Identify which cell holds the provided text, then report its (x, y) central coordinate. 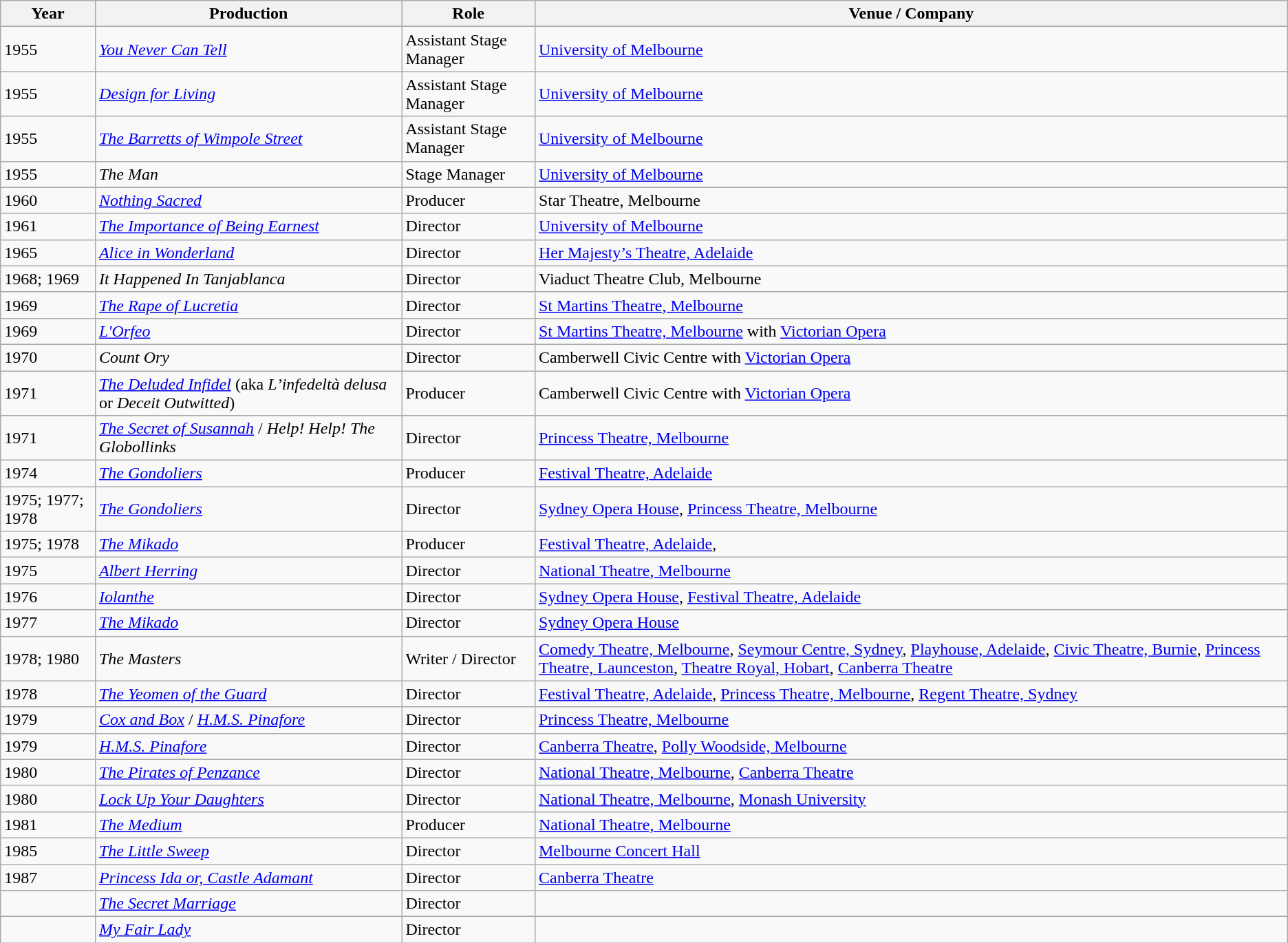
Lock Up Your Daughters (248, 798)
1977 (48, 623)
Her Majesty’s Theatre, Adelaide (911, 253)
1981 (48, 825)
Viaduct Theatre Club, Melbourne (911, 279)
The Pirates of Penzance (248, 772)
1975; 1977; 1978 (48, 509)
Sydney Opera House, Princess Theatre, Melbourne (911, 509)
You Never Can Tell (248, 50)
1965 (48, 253)
1975; 1978 (48, 544)
Cox and Box / H.M.S. Pinafore (248, 720)
Year (48, 14)
Star Theatre, Melbourne (911, 200)
Sydney Opera House (911, 623)
Festival Theatre, Adelaide, (911, 544)
The Rape of Lucretia (248, 305)
1970 (48, 357)
Venue / Company (911, 14)
L'Orfeo (248, 331)
Albert Herring (248, 571)
The Medium (248, 825)
1987 (48, 878)
Stage Manager (469, 174)
1976 (48, 597)
The Secret Marriage (248, 904)
My Fair Lady (248, 930)
Canberra Theatre (911, 878)
Writer / Director (469, 658)
Iolanthe (248, 597)
Role (469, 14)
The Masters (248, 658)
The Yeomen of the Guard (248, 694)
1961 (48, 226)
Melbourne Concert Hall (911, 851)
Production (248, 14)
1974 (48, 474)
The Secret of Susannah / Help! Help! The Globollinks (248, 438)
Canberra Theatre, Polly Woodside, Melbourne (911, 746)
H.M.S. Pinafore (248, 746)
St Martins Theatre, Melbourne with Victorian Opera (911, 331)
National Theatre, Melbourne, Monash University (911, 798)
The Little Sweep (248, 851)
Alice in Wonderland (248, 253)
1978 (48, 694)
The Barretts of Wimpole Street (248, 139)
National Theatre, Melbourne, Canberra Theatre (911, 772)
Festival Theatre, Adelaide, Princess Theatre, Melbourne, Regent Theatre, Sydney (911, 694)
It Happened In Tanjablanca (248, 279)
Sydney Opera House, Festival Theatre, Adelaide (911, 597)
The Importance of Being Earnest (248, 226)
St Martins Theatre, Melbourne (911, 305)
Nothing Sacred (248, 200)
The Man (248, 174)
1985 (48, 851)
1960 (48, 200)
1978; 1980 (48, 658)
1968; 1969 (48, 279)
Count Ory (248, 357)
The Deluded Infidel (aka L’infedeltà delusa or Deceit Outwitted) (248, 392)
Princess Ida or, Castle Adamant (248, 878)
Festival Theatre, Adelaide (911, 474)
Design for Living (248, 94)
1975 (48, 571)
